Return the [X, Y] coordinate for the center point of the cell that contains the specified text.  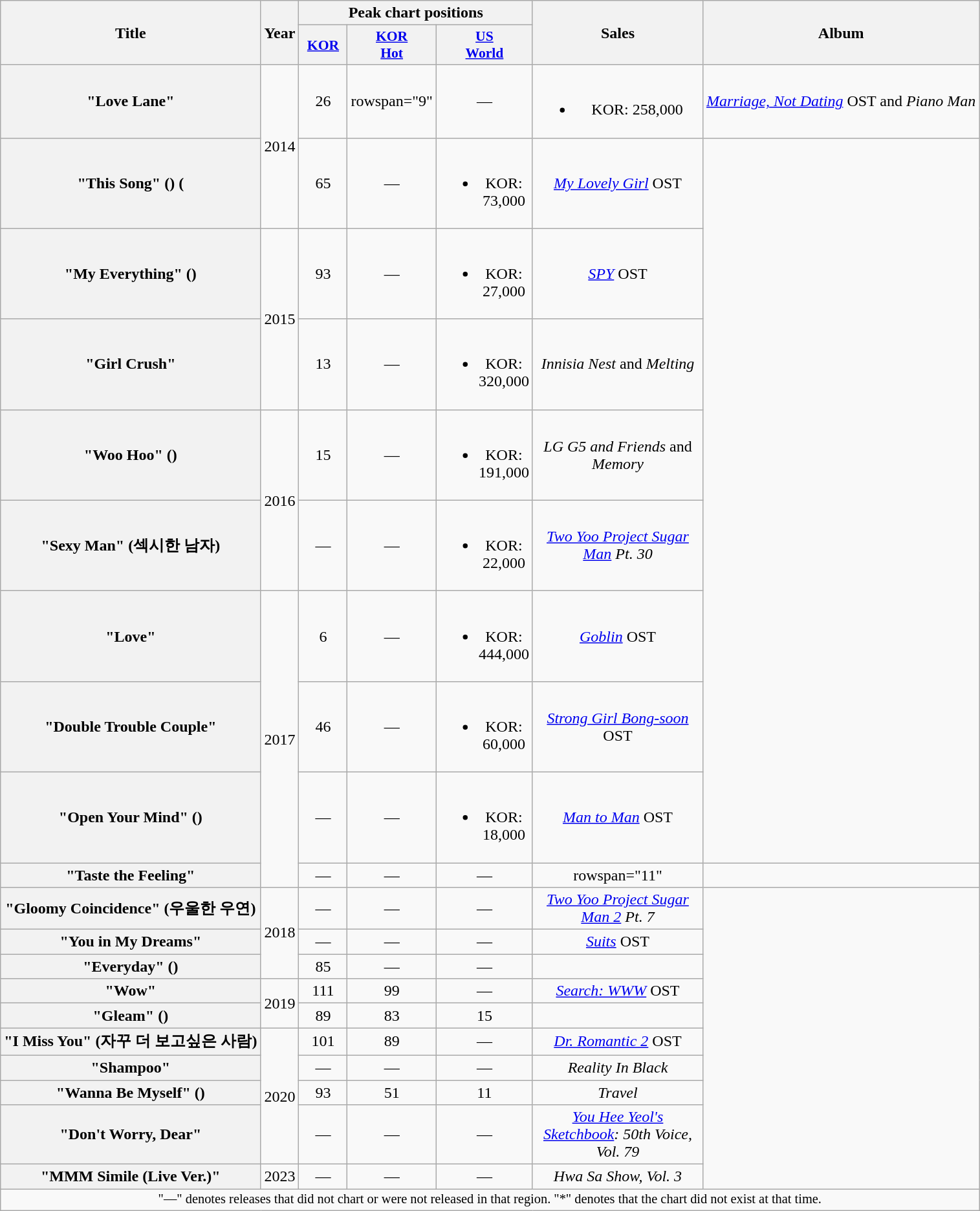
26 [323, 101]
2019 [279, 1003]
46 [323, 726]
KOR: 444,000 [484, 636]
"Everyday" () [131, 966]
"—" denotes releases that did not chart or were not released in that region. "*" denotes that the chart did not exist at that time. [490, 1200]
"Shampoo" [131, 1067]
"This Song" () ( [131, 183]
KOR: 320,000 [484, 364]
Title [131, 32]
"Gloomy Coincidence" (우울한 우연) [131, 908]
Marriage, Not Dating OST and Piano Man [841, 101]
KOR: 191,000 [484, 455]
"I Miss You" (자꾸 더 보고싶은 사람) [131, 1042]
Dr. Romantic 2 OST [617, 1042]
"Don't Worry, Dear" [131, 1135]
51 [392, 1093]
KOR: 27,000 [484, 274]
2015 [279, 319]
KORHot [392, 45]
Man to Man OST [617, 817]
Strong Girl Bong-soon OST [617, 726]
LG G5 and Friends and Memory [617, 455]
2014 [279, 146]
83 [392, 1016]
rowspan="11" [617, 875]
Two Yoo Project Sugar Man Pt. 30 [617, 545]
rowspan="9" [392, 101]
"Girl Crush" [131, 364]
Peak chart positions [415, 13]
2017 [279, 739]
Suits OST [617, 942]
USWorld [484, 45]
"You in My Dreams" [131, 942]
65 [323, 183]
"Wow" [131, 991]
Innisia Nest and Melting [617, 364]
"Sexy Man" (섹시한 남자) [131, 545]
KOR: 22,000 [484, 545]
Year [279, 32]
"Wanna Be Myself" () [131, 1093]
"MMM Simile (Live Ver.)" [131, 1177]
111 [323, 991]
Goblin OST [617, 636]
"Open Your Mind" () [131, 817]
KOR [323, 45]
Travel [617, 1093]
KOR: 18,000 [484, 817]
2020 [279, 1096]
"Taste the Feeling" [131, 875]
"My Everything" () [131, 274]
"Double Trouble Couple" [131, 726]
KOR: 73,000 [484, 183]
"Gleam" () [131, 1016]
You Hee Yeol's Sketchbook: 50th Voice, Vol. 79 [617, 1135]
99 [392, 991]
"Love Lane" [131, 101]
2016 [279, 500]
KOR: 60,000 [484, 726]
Two Yoo Project Sugar Man 2 Pt. 7 [617, 908]
13 [323, 364]
11 [484, 1093]
KOR: 258,000 [617, 101]
2023 [279, 1177]
85 [323, 966]
2018 [279, 933]
"Woo Hoo" () [131, 455]
My Lovely Girl OST [617, 183]
101 [323, 1042]
Sales [617, 32]
Hwa Sa Show, Vol. 3 [617, 1177]
"Love" [131, 636]
6 [323, 636]
SPY OST [617, 274]
Album [841, 32]
Reality In Black [617, 1067]
Search: WWW OST [617, 991]
